From the cell containing the given text, extract its center point as [X, Y] coordinate. 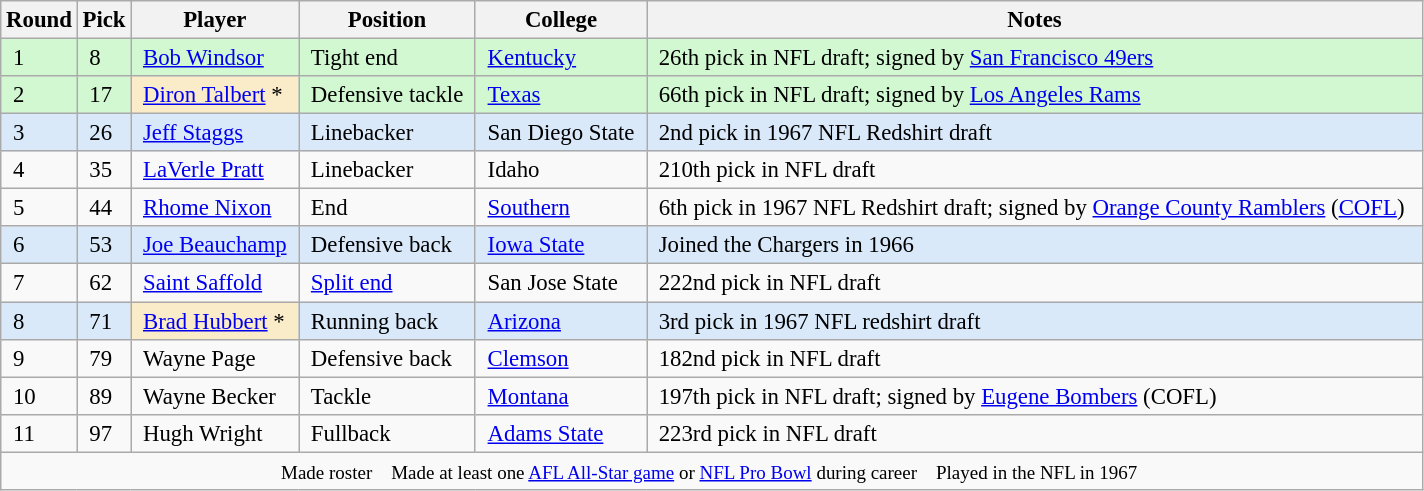
Defensive tackle [388, 95]
4 [39, 170]
College [560, 20]
53 [104, 245]
Iowa State [560, 245]
66th pick in NFL draft; signed by Los Angeles Rams [1034, 95]
Fullback [388, 433]
7 [39, 283]
Tight end [388, 58]
Bob Windsor [215, 58]
44 [104, 208]
10 [39, 396]
Split end [388, 283]
3 [39, 133]
11 [39, 433]
Tackle [388, 396]
222nd pick in NFL draft [1034, 283]
Adams State [560, 433]
62 [104, 283]
Running back [388, 321]
71 [104, 321]
Montana [560, 396]
Made roster Made at least one AFL All-Star game or NFL Pro Bowl during career Played in the NFL in 1967 [712, 471]
Player [215, 20]
223rd pick in NFL draft [1034, 433]
35 [104, 170]
Clemson [560, 358]
LaVerle Pratt [215, 170]
2 [39, 95]
6 [39, 245]
End [388, 208]
Diron Talbert * [215, 95]
6th pick in 1967 NFL Redshirt draft; signed by Orange County Ramblers (COFL) [1034, 208]
97 [104, 433]
Position [388, 20]
Joined the Chargers in 1966 [1034, 245]
Kentucky [560, 58]
182nd pick in NFL draft [1034, 358]
Pick [104, 20]
17 [104, 95]
79 [104, 358]
Wayne Page [215, 358]
Notes [1034, 20]
5 [39, 208]
Jeff Staggs [215, 133]
Hugh Wright [215, 433]
26 [104, 133]
Rhome Nixon [215, 208]
Southern [560, 208]
Texas [560, 95]
210th pick in NFL draft [1034, 170]
26th pick in NFL draft; signed by San Francisco 49ers [1034, 58]
San Diego State [560, 133]
Arizona [560, 321]
89 [104, 396]
Wayne Becker [215, 396]
3rd pick in 1967 NFL redshirt draft [1034, 321]
Saint Saffold [215, 283]
Idaho [560, 170]
2nd pick in 1967 NFL Redshirt draft [1034, 133]
197th pick in NFL draft; signed by Eugene Bombers (COFL) [1034, 396]
San Jose State [560, 283]
Round [39, 20]
9 [39, 358]
Brad Hubbert * [215, 321]
Joe Beauchamp [215, 245]
1 [39, 58]
